For the text-containing cell, return its midpoint in [X, Y] coordinate format. 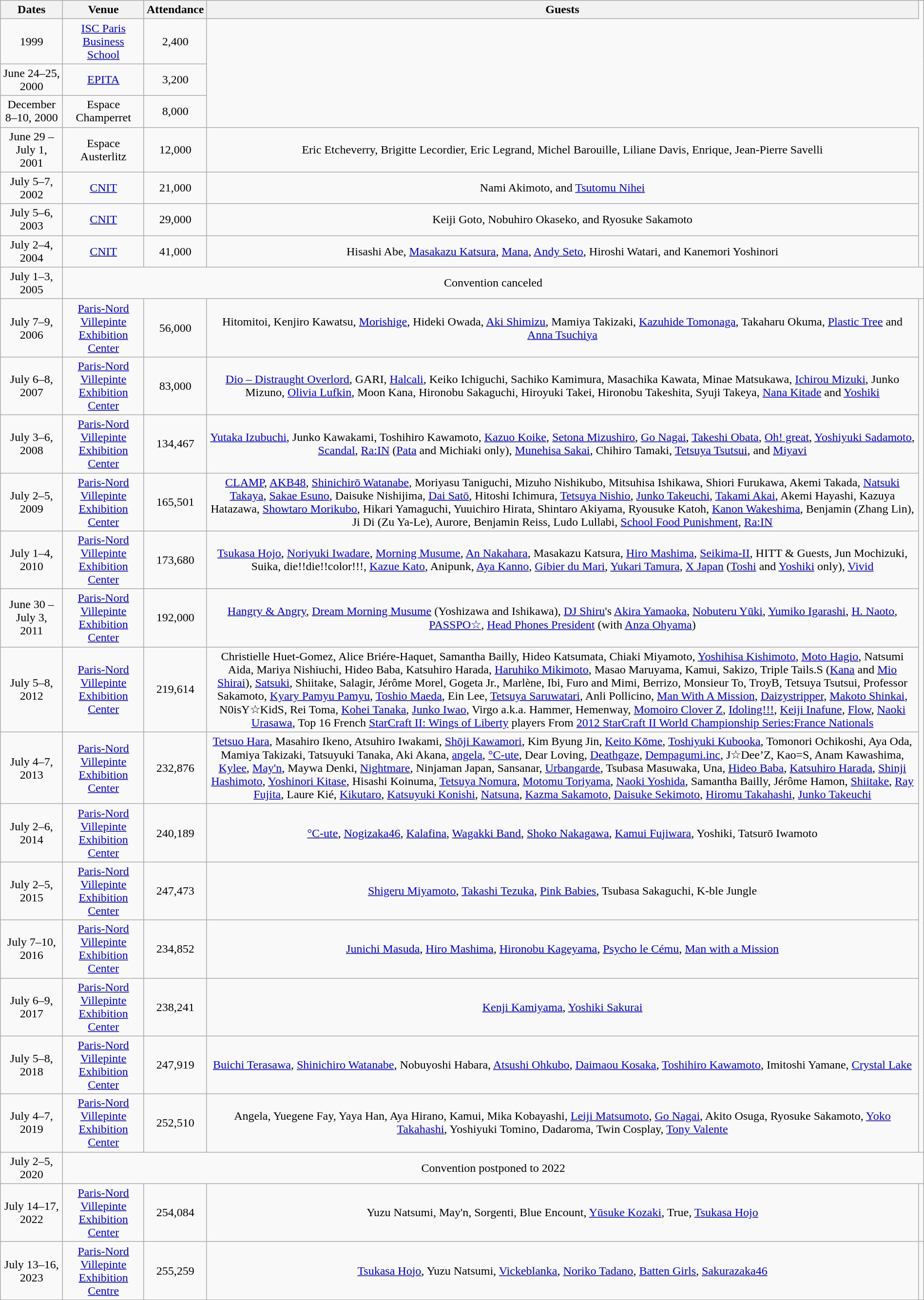
July 2–6, 2014 [32, 833]
234,852 [175, 949]
July 5–8, 2012 [32, 690]
June 30 – July 3, 2011 [32, 618]
134,467 [175, 443]
83,000 [175, 386]
2,400 [175, 41]
July 1–4, 2010 [32, 560]
ISC Paris Business School [103, 41]
255,259 [175, 1271]
June 24–25, 2000 [32, 80]
21,000 [175, 188]
29,000 [175, 219]
8,000 [175, 111]
Espace Champerret [103, 111]
247,473 [175, 891]
July 1–3, 2005 [32, 283]
240,189 [175, 833]
Venue [103, 10]
247,919 [175, 1065]
Dates [32, 10]
July 2–5, 2020 [32, 1167]
Attendance [175, 10]
Hitomitoi, Kenjiro Kawatsu, Morishige, Hideki Owada, Aki Shimizu, Mamiya Takizaki, Kazuhide Tomonaga, Takaharu Okuma, Plastic Tree and Anna Tsuchiya [562, 327]
Keiji Goto, Nobuhiro Okaseko, and Ryosuke Sakamoto [562, 219]
Guests [562, 10]
12,000 [175, 150]
Kenji Kamiyama, Yoshiki Sakurai [562, 1007]
July 6–9, 2017 [32, 1007]
July 3–6, 2008 [32, 443]
July 7–9, 2006 [32, 327]
July 7–10, 2016 [32, 949]
Shigeru Miyamoto, Takashi Tezuka, Pink Babies, Tsubasa Sakaguchi, K-ble Jungle [562, 891]
252,510 [175, 1123]
July 6–8, 2007 [32, 386]
238,241 [175, 1007]
Nami Akimoto, and Tsutomu Nihei [562, 188]
July 4–7, 2013 [32, 768]
254,084 [175, 1212]
June 29 – July 1, 2001 [32, 150]
Eric Etcheverry, Brigitte Lecordier, Eric Legrand, Michel Barouille, Liliane Davis, Enrique, Jean-Pierre Savelli [562, 150]
41,000 [175, 251]
219,614 [175, 690]
December 8–10, 2000 [32, 111]
July 5–7, 2002 [32, 188]
3,200 [175, 80]
Convention postponed to 2022 [493, 1167]
Convention canceled [493, 283]
July 4–7, 2019 [32, 1123]
July 13–16,2023 [32, 1271]
July 5–6, 2003 [32, 219]
July 2–4, 2004 [32, 251]
173,680 [175, 560]
July 14–17, 2022 [32, 1212]
July 2–5, 2009 [32, 502]
EPITA [103, 80]
192,000 [175, 618]
Paris-Nord Villepinte Exhibition Centre [103, 1271]
Junichi Masuda, Hiro Mashima, Hironobu Kageyama, Psycho le Cému, Man with a Mission [562, 949]
232,876 [175, 768]
°C-ute, Nogizaka46, Kalafina, Wagakki Band, Shoko Nakagawa, Kamui Fujiwara, Yoshiki, Tatsurō Iwamoto [562, 833]
July 5–8, 2018 [32, 1065]
Hisashi Abe, Masakazu Katsura, Mana, Andy Seto, Hiroshi Watari, and Kanemori Yoshinori [562, 251]
Tsukasa Hojo, Yuzu Natsumi, Vickeblanka, Noriko Tadano, Batten Girls, Sakurazaka46 [562, 1271]
Espace Austerlitz [103, 150]
Yuzu Natsumi, May'n, Sorgenti, Blue Encount, Yūsuke Kozaki, True, Tsukasa Hojo [562, 1212]
1999 [32, 41]
Buichi Terasawa, Shinichiro Watanabe, Nobuyoshi Habara, Atsushi Ohkubo, Daimaou Kosaka, Toshihiro Kawamoto, Imitoshi Yamane, Crystal Lake [562, 1065]
July 2–5, 2015 [32, 891]
56,000 [175, 327]
165,501 [175, 502]
